Detect which cell encompasses the target text, then output its [X, Y] center coordinate. 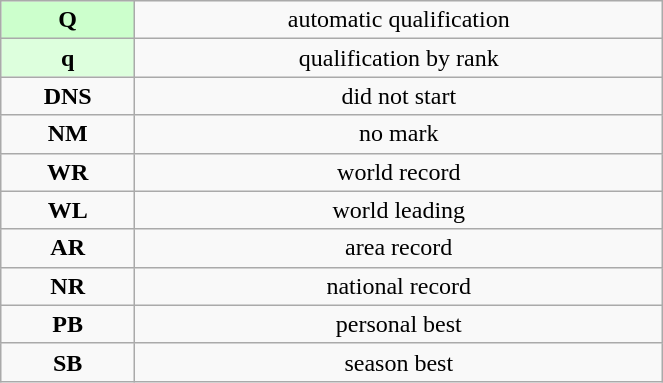
personal best [399, 324]
DNS [68, 96]
national record [399, 286]
season best [399, 362]
NM [68, 134]
q [68, 58]
Q [68, 20]
no mark [399, 134]
PB [68, 324]
did not start [399, 96]
area record [399, 248]
world record [399, 172]
AR [68, 248]
world leading [399, 210]
NR [68, 286]
automatic qualification [399, 20]
WR [68, 172]
WL [68, 210]
SB [68, 362]
qualification by rank [399, 58]
